From the cell containing the given text, extract its center point as [x, y] coordinate. 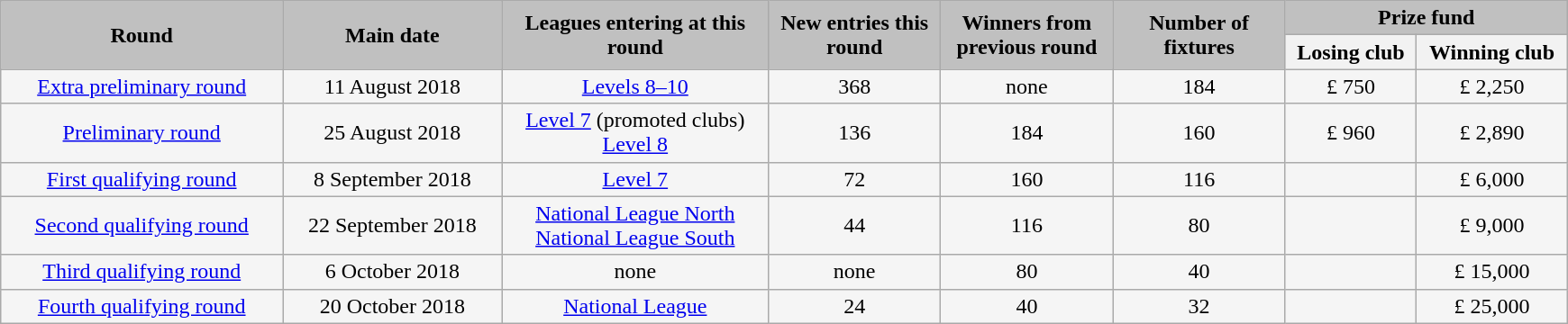
National League NorthNational League South [635, 225]
44 [854, 225]
New entries this round [854, 35]
First qualifying round [142, 179]
Level 7 (promoted clubs)Level 8 [635, 133]
72 [854, 179]
20 October 2018 [393, 306]
Leagues entering at this round [635, 35]
£ 2,890 [1492, 133]
8 September 2018 [393, 179]
£ 750 [1351, 86]
£ 960 [1351, 133]
Third qualifying round [142, 272]
Second qualifying round [142, 225]
National League [635, 306]
Levels 8–10 [635, 86]
Winners from previous round [1027, 35]
25 August 2018 [393, 133]
Extra preliminary round [142, 86]
Round [142, 35]
£ 25,000 [1492, 306]
368 [854, 86]
£ 2,250 [1492, 86]
11 August 2018 [393, 86]
Losing club [1351, 52]
£ 6,000 [1492, 179]
6 October 2018 [393, 272]
Fourth qualifying round [142, 306]
Number of fixtures [1199, 35]
£ 9,000 [1492, 225]
24 [854, 306]
Level 7 [635, 179]
32 [1199, 306]
Main date [393, 35]
£ 15,000 [1492, 272]
Preliminary round [142, 133]
136 [854, 133]
Prize fund [1426, 18]
22 September 2018 [393, 225]
Winning club [1492, 52]
